Locate the cell with the specified text and output its [x, y] center coordinate. 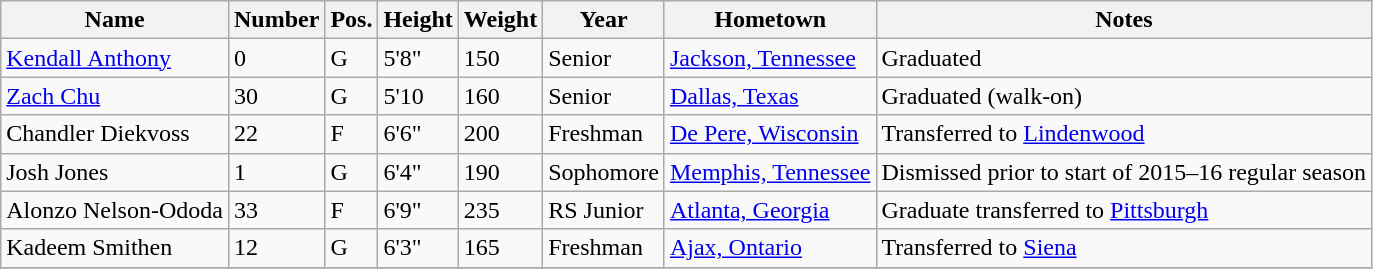
200 [500, 134]
Graduate transferred to Pittsburgh [1124, 210]
Name [115, 20]
RS Junior [604, 210]
5'8" [418, 58]
Atlanta, Georgia [770, 210]
6'6" [418, 134]
Notes [1124, 20]
Transferred to Siena [1124, 248]
Transferred to Lindenwood [1124, 134]
190 [500, 172]
Pos. [352, 20]
235 [500, 210]
6'4" [418, 172]
160 [500, 96]
Kendall Anthony [115, 58]
1 [276, 172]
0 [276, 58]
Hometown [770, 20]
Kadeem Smithen [115, 248]
12 [276, 248]
30 [276, 96]
Sophomore [604, 172]
Dismissed prior to start of 2015–16 regular season [1124, 172]
6'9" [418, 210]
22 [276, 134]
Alonzo Nelson-Ododa [115, 210]
Graduated [1124, 58]
Year [604, 20]
165 [500, 248]
150 [500, 58]
Zach Chu [115, 96]
6'3" [418, 248]
Number [276, 20]
De Pere, Wisconsin [770, 134]
5'10 [418, 96]
Chandler Diekvoss [115, 134]
Weight [500, 20]
Memphis, Tennessee [770, 172]
Graduated (walk-on) [1124, 96]
Ajax, Ontario [770, 248]
Jackson, Tennessee [770, 58]
33 [276, 210]
Josh Jones [115, 172]
Height [418, 20]
Dallas, Texas [770, 96]
